Detect which cell encompasses the target text, then output its [x, y] center coordinate. 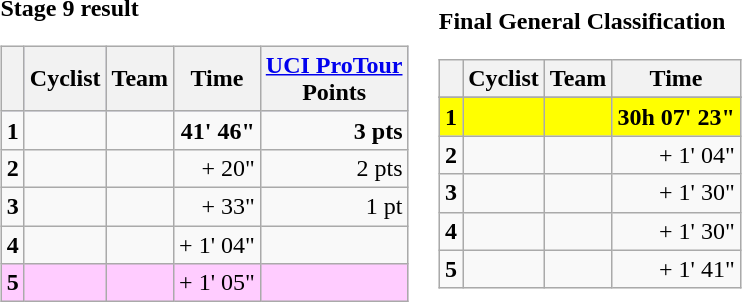
30h 07' 23" [676, 117]
+ 1' 05" [218, 283]
UCI ProTourPoints [334, 78]
1 pt [334, 206]
+ 20" [218, 168]
2 pts [334, 168]
3 pts [334, 130]
41' 46" [218, 130]
+ 1' 41" [676, 269]
+ 33" [218, 206]
